For the text-containing cell, return its midpoint in (X, Y) coordinate format. 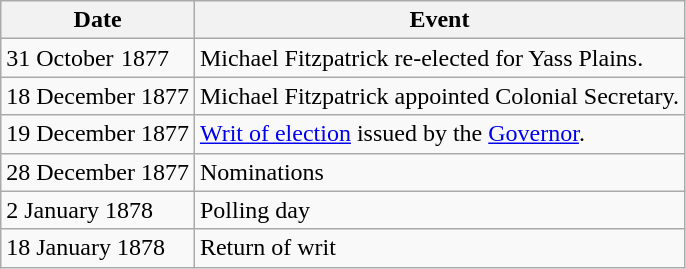
Michael Fitzpatrick re-elected for Yass Plains. (439, 58)
18 January 1878 (98, 248)
Return of writ (439, 248)
Michael Fitzpatrick appointed Colonial Secretary. (439, 96)
28 December 1877 (98, 172)
Date (98, 20)
Event (439, 20)
Polling day (439, 210)
19 December 1877 (98, 134)
18 December 1877 (98, 96)
Nominations (439, 172)
Writ of election issued by the Governor. (439, 134)
31 October 1877 (98, 58)
2 January 1878 (98, 210)
